Search for the cell housing the specified text and yield its [X, Y] center coordinate. 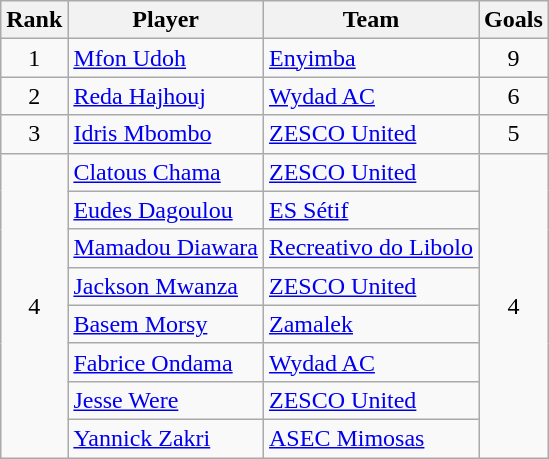
5 [514, 134]
Reda Hajhouj [166, 96]
2 [34, 96]
Zamalek [372, 324]
Yannick Zakri [166, 438]
Mamadou Diawara [166, 248]
ES Sétif [372, 210]
Rank [34, 20]
Basem Morsy [166, 324]
ASEC Mimosas [372, 438]
Eudes Dagoulou [166, 210]
Jackson Mwanza [166, 286]
9 [514, 58]
Goals [514, 20]
Fabrice Ondama [166, 362]
1 [34, 58]
6 [514, 96]
Recreativo do Libolo [372, 248]
3 [34, 134]
Team [372, 20]
Idris Mbombo [166, 134]
Mfon Udoh [166, 58]
Jesse Were [166, 400]
Enyimba [372, 58]
Clatous Chama [166, 172]
Player [166, 20]
